Output the (X, Y) coordinate of the center of the cell containing the given text.  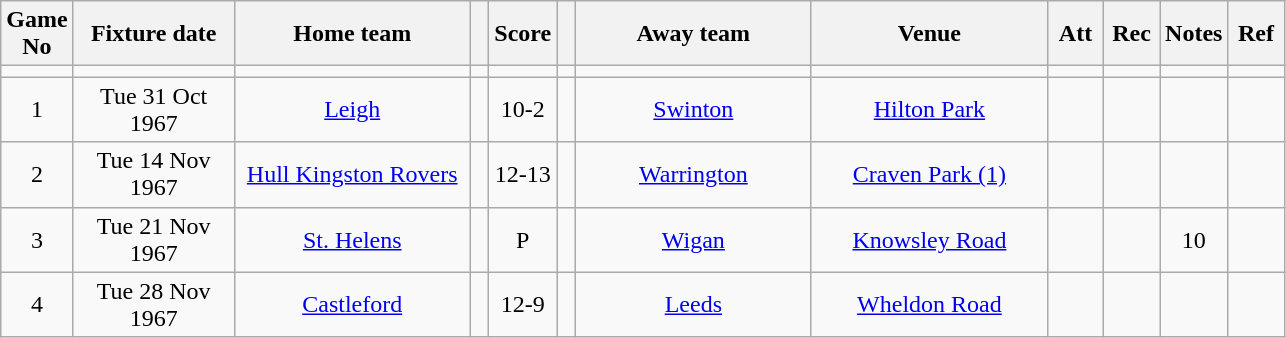
Score (523, 34)
10 (1194, 240)
2 (37, 174)
Home team (352, 34)
12-13 (523, 174)
10-2 (523, 110)
Tue 14 Nov 1967 (154, 174)
Hull Kingston Rovers (352, 174)
Wheldon Road (929, 304)
Craven Park (1) (929, 174)
Tue 28 Nov 1967 (154, 304)
Fixture date (154, 34)
Rec (1132, 34)
Notes (1194, 34)
Leigh (352, 110)
Venue (929, 34)
Tue 21 Nov 1967 (154, 240)
4 (37, 304)
St. Helens (352, 240)
1 (37, 110)
12-9 (523, 304)
Warrington (693, 174)
Castleford (352, 304)
Hilton Park (929, 110)
3 (37, 240)
P (523, 240)
Att (1075, 34)
Wigan (693, 240)
Tue 31 Oct 1967 (154, 110)
Game No (37, 34)
Ref (1256, 34)
Away team (693, 34)
Leeds (693, 304)
Knowsley Road (929, 240)
Swinton (693, 110)
